Capture the cell that displays the provided text and extract its (x, y) central coordinate. 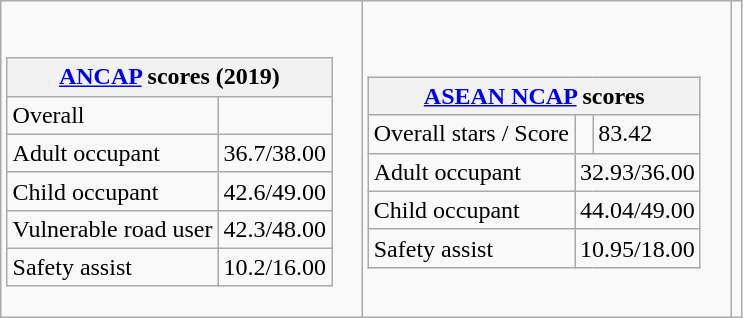
ANCAP scores (2019) (170, 77)
44.04/49.00 (638, 210)
36.7/38.00 (275, 153)
42.3/48.00 (275, 229)
10.2/16.00 (275, 267)
ASEAN NCAP scores (534, 96)
ANCAP scores (2019) Overall Adult occupant 36.7/38.00 Child occupant 42.6/49.00 Vulnerable road user 42.3/48.00 Safety assist 10.2/16.00 (182, 159)
32.93/36.00 (638, 172)
42.6/49.00 (275, 191)
Overall (112, 115)
83.42 (646, 134)
Overall stars / Score (471, 134)
Vulnerable road user (112, 229)
ASEAN NCAP scores Overall stars / Score 83.42 Adult occupant 32.93/36.00 Child occupant 44.04/49.00 Safety assist 10.95/18.00 (546, 159)
10.95/18.00 (638, 248)
